Find where the given text appears and provide that cell's center as (X, Y) coordinate. 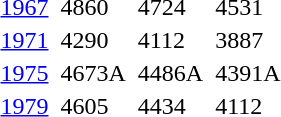
4112 (170, 40)
4486A (170, 73)
4290 (93, 40)
4673A (93, 73)
